Return the [X, Y] coordinate for the center point of the cell that contains the specified text.  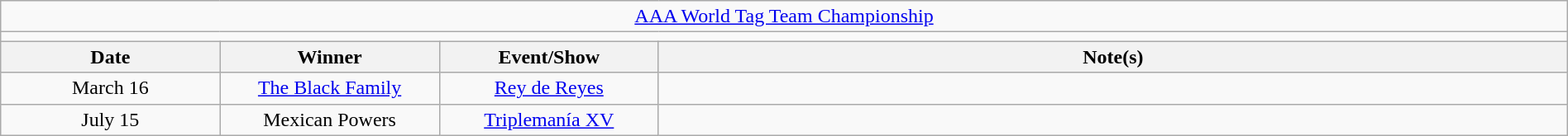
Event/Show [549, 57]
July 15 [111, 120]
Mexican Powers [329, 120]
Rey de Reyes [549, 88]
Winner [329, 57]
Triplemanía XV [549, 120]
March 16 [111, 88]
Note(s) [1113, 57]
AAA World Tag Team Championship [784, 16]
The Black Family [329, 88]
Date [111, 57]
